Determine the (x, y) coordinate at the center of the cell enclosing the given text.  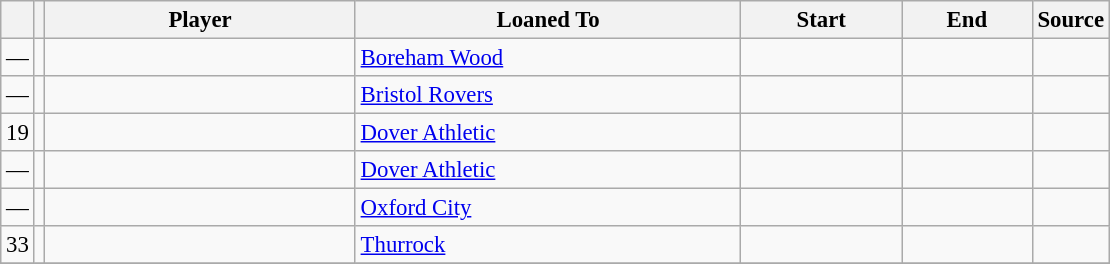
19 (18, 133)
Loaned To (548, 20)
End (968, 20)
Boreham Wood (548, 58)
Player (200, 20)
Source (1070, 20)
Start (822, 20)
Oxford City (548, 208)
Bristol Rovers (548, 95)
Thurrock (548, 245)
33 (18, 245)
